Find where the given text appears and provide that cell's center as [x, y] coordinate. 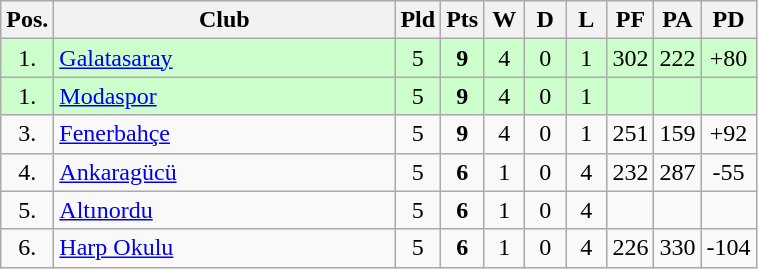
-55 [728, 172]
159 [678, 134]
Pos. [28, 20]
PD [728, 20]
Harp Okulu [224, 248]
PA [678, 20]
6. [28, 248]
-104 [728, 248]
Altınordu [224, 210]
232 [630, 172]
Galatasaray [224, 58]
287 [678, 172]
D [546, 20]
PF [630, 20]
226 [630, 248]
L [586, 20]
W [504, 20]
3. [28, 134]
Pts [462, 20]
Fenerbahçe [224, 134]
Club [224, 20]
251 [630, 134]
5. [28, 210]
+80 [728, 58]
4. [28, 172]
Pld [418, 20]
Modaspor [224, 96]
222 [678, 58]
Ankaragücü [224, 172]
330 [678, 248]
+92 [728, 134]
302 [630, 58]
